Identify which cell holds the provided text, then report its [X, Y] central coordinate. 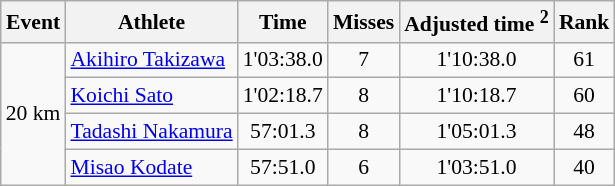
Adjusted time 2 [476, 22]
1'02:18.7 [283, 96]
Misao Kodate [151, 167]
Time [283, 22]
Athlete [151, 22]
61 [584, 60]
1'10:18.7 [476, 96]
48 [584, 132]
1'05:01.3 [476, 132]
Akihiro Takizawa [151, 60]
57:01.3 [283, 132]
60 [584, 96]
1'03:38.0 [283, 60]
1'03:51.0 [476, 167]
6 [364, 167]
Rank [584, 22]
1'10:38.0 [476, 60]
20 km [34, 113]
Event [34, 22]
Koichi Sato [151, 96]
Tadashi Nakamura [151, 132]
57:51.0 [283, 167]
7 [364, 60]
Misses [364, 22]
40 [584, 167]
